Return the [x, y] coordinate for the center point of the cell that contains the specified text.  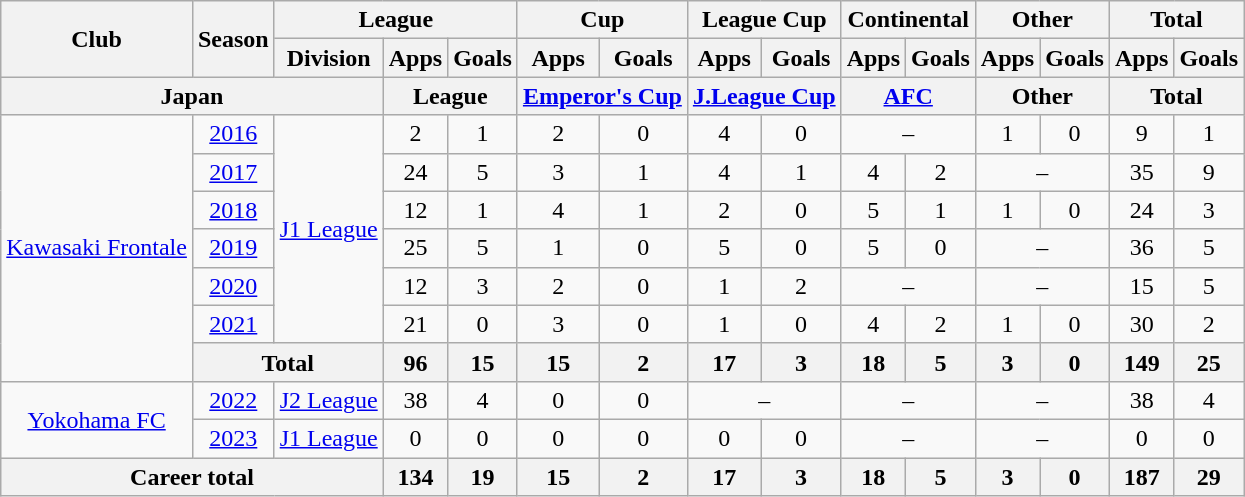
2019 [233, 248]
Cup [602, 20]
187 [1141, 477]
35 [1141, 172]
2023 [233, 438]
29 [1209, 477]
2022 [233, 400]
Division [328, 58]
19 [483, 477]
Yokohama FC [97, 419]
30 [1141, 324]
J.League Cup [764, 96]
Continental [908, 20]
J2 League [328, 400]
Japan [192, 96]
2017 [233, 172]
2020 [233, 286]
2018 [233, 210]
AFC [908, 96]
134 [415, 477]
Season [233, 39]
149 [1141, 362]
2016 [233, 134]
21 [415, 324]
2021 [233, 324]
League Cup [764, 20]
Emperor's Cup [602, 96]
Career total [192, 477]
36 [1141, 248]
Club [97, 39]
96 [415, 362]
Kawasaki Frontale [97, 248]
